For the text-containing cell, return its midpoint in [x, y] coordinate format. 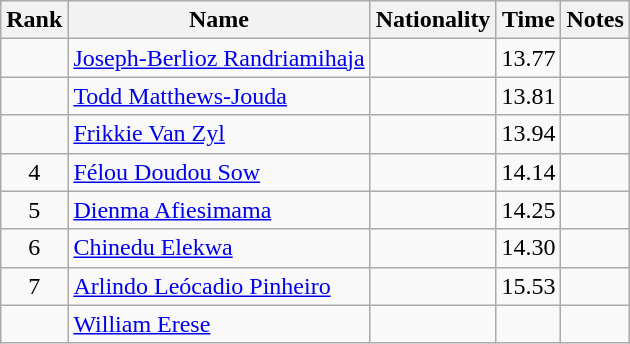
15.53 [528, 286]
14.14 [528, 172]
14.25 [528, 210]
4 [34, 172]
13.77 [528, 58]
7 [34, 286]
13.94 [528, 134]
Frikkie Van Zyl [219, 134]
Time [528, 20]
Name [219, 20]
Notes [595, 20]
6 [34, 248]
William Erese [219, 324]
Félou Doudou Sow [219, 172]
Dienma Afiesimama [219, 210]
Joseph-Berlioz Randriamihaja [219, 58]
Nationality [433, 20]
13.81 [528, 96]
Todd Matthews-Jouda [219, 96]
Arlindo Leócadio Pinheiro [219, 286]
14.30 [528, 248]
5 [34, 210]
Chinedu Elekwa [219, 248]
Rank [34, 20]
